From the cell containing the given text, extract its center point as [x, y] coordinate. 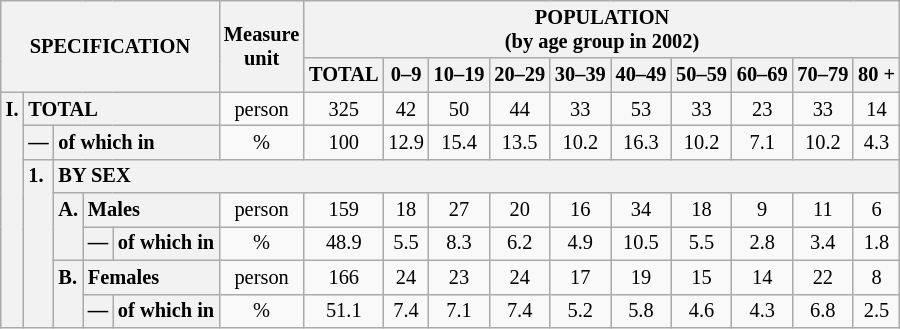
8 [876, 277]
1. [38, 243]
17 [580, 277]
19 [642, 277]
Measure unit [262, 46]
60–69 [762, 75]
325 [344, 109]
1.8 [876, 243]
BY SEX [477, 176]
40–49 [642, 75]
70–79 [824, 75]
6.8 [824, 311]
SPECIFICATION [110, 46]
20–29 [520, 75]
12.9 [406, 142]
42 [406, 109]
34 [642, 210]
44 [520, 109]
6.2 [520, 243]
4.6 [702, 311]
Males [151, 210]
20 [520, 210]
27 [460, 210]
16.3 [642, 142]
80 + [876, 75]
48.9 [344, 243]
B. [68, 294]
Females [151, 277]
30–39 [580, 75]
15 [702, 277]
2.5 [876, 311]
6 [876, 210]
I. [12, 210]
10–19 [460, 75]
4.9 [580, 243]
51.1 [344, 311]
50–59 [702, 75]
5.2 [580, 311]
5.8 [642, 311]
11 [824, 210]
15.4 [460, 142]
166 [344, 277]
POPULATION (by age group in 2002) [602, 29]
22 [824, 277]
9 [762, 210]
53 [642, 109]
16 [580, 210]
0–9 [406, 75]
8.3 [460, 243]
3.4 [824, 243]
A. [68, 226]
10.5 [642, 243]
100 [344, 142]
2.8 [762, 243]
159 [344, 210]
50 [460, 109]
13.5 [520, 142]
